From the cell containing the given text, extract its center point as [X, Y] coordinate. 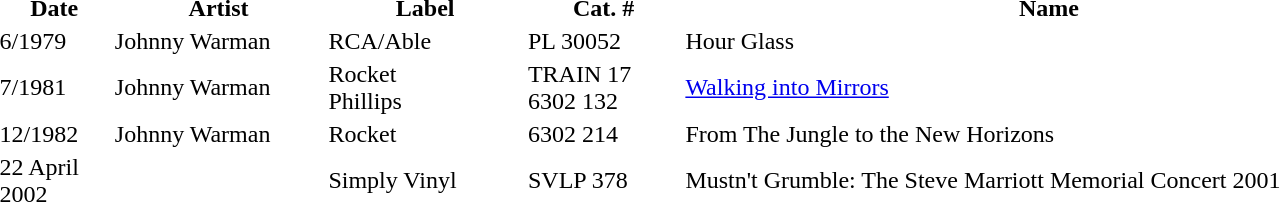
PL 30052 [603, 41]
RocketPhillips [426, 88]
6302 214 [603, 134]
Rocket [426, 134]
TRAIN 176302 132 [603, 88]
RCA/Able [426, 41]
